Output the [x, y] coordinate of the center of the cell containing the given text.  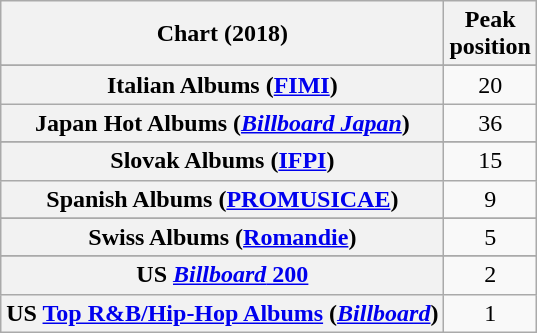
36 [490, 123]
Slovak Albums (IFPI) [222, 161]
Italian Albums (FIMI) [222, 85]
1 [490, 313]
Japan Hot Albums (Billboard Japan) [222, 123]
20 [490, 85]
Spanish Albums (PROMUSICAE) [222, 199]
US Top R&B/Hip-Hop Albums (Billboard) [222, 313]
US Billboard 200 [222, 275]
5 [490, 237]
Swiss Albums (Romandie) [222, 237]
2 [490, 275]
Chart (2018) [222, 34]
15 [490, 161]
Peak position [490, 34]
9 [490, 199]
